Search for the cell housing the specified text and yield its (x, y) center coordinate. 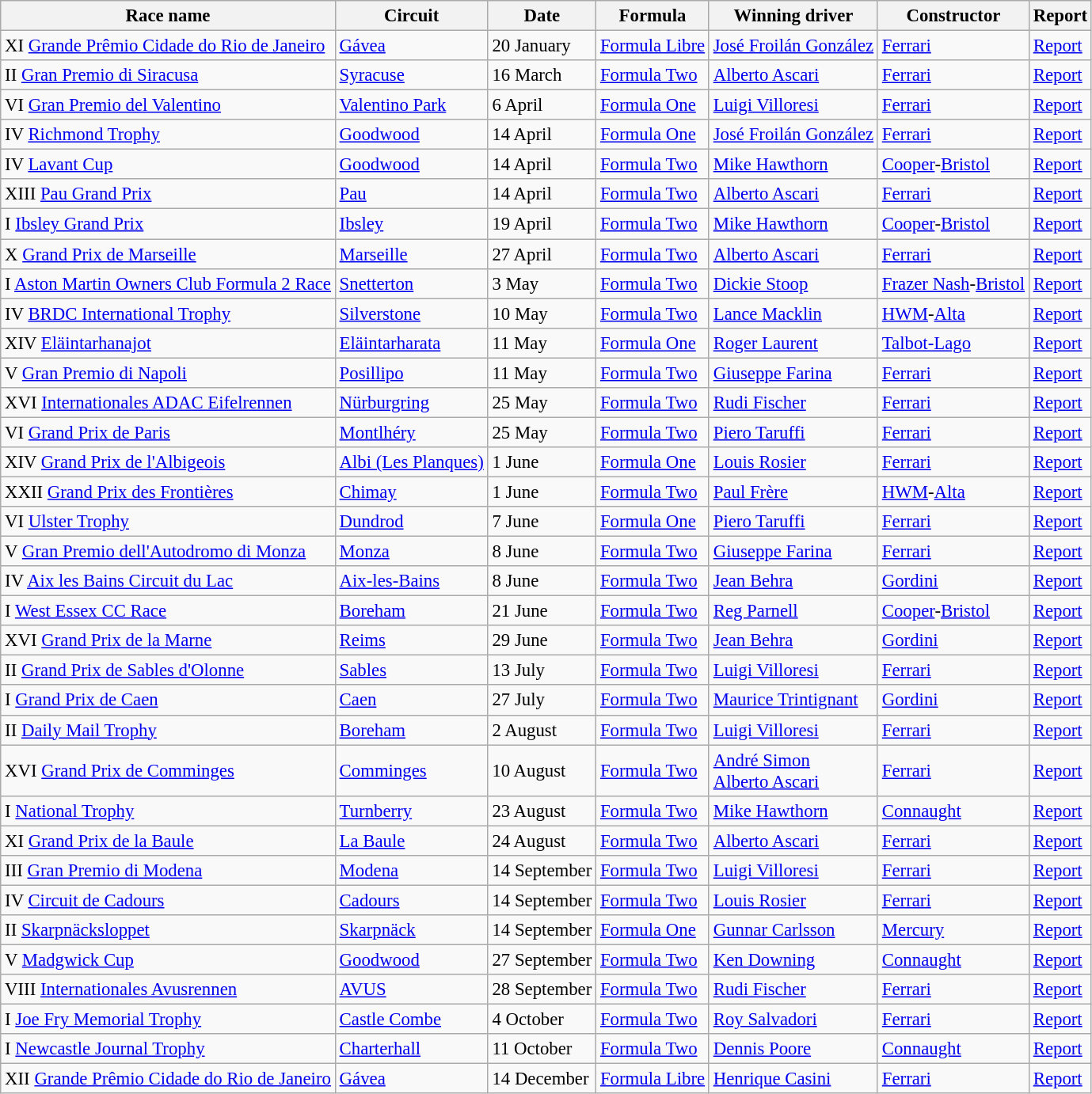
Dundrod (412, 522)
Roger Laurent (793, 343)
27 September (542, 959)
XVI Internationales ADAC Eifelrennen (168, 403)
Ibsley (412, 224)
II Skarpnäcksloppet (168, 930)
Reg Parnell (793, 611)
6 April (542, 105)
29 June (542, 640)
IV Richmond Trophy (168, 135)
Sables (412, 670)
7 June (542, 522)
21 June (542, 611)
Ken Downing (793, 959)
Talbot-Lago (953, 343)
VIII Internationales Avusrennen (168, 990)
AVUS (412, 990)
Modena (412, 871)
Montlhéry (412, 432)
Dennis Poore (793, 1049)
Maurice Trintignant (793, 701)
Marseille (412, 254)
II Daily Mail Trophy (168, 730)
La Baule (412, 841)
Monza (412, 552)
Henrique Casini (793, 1079)
Winning driver (793, 16)
Chimay (412, 492)
Castle Combe (412, 1020)
Race name (168, 16)
XVI Grand Prix de Comminges (168, 771)
Mercury (953, 930)
16 March (542, 75)
11 October (542, 1049)
Caen (412, 701)
24 August (542, 841)
20 January (542, 46)
XI Grande Prêmio Cidade do Rio de Janeiro (168, 46)
Silverstone (412, 313)
Dickie Stoop (793, 283)
II Grand Prix de Sables d'Olonne (168, 670)
Eläintarharata (412, 343)
II Gran Premio di Siracusa (168, 75)
Posillipo (412, 373)
28 September (542, 990)
IV Lavant Cup (168, 165)
10 May (542, 313)
Syracuse (412, 75)
André Simon Alberto Ascari (793, 771)
Frazer Nash-Bristol (953, 283)
Paul Frère (793, 492)
XII Grande Prêmio Cidade do Rio de Janeiro (168, 1079)
Circuit (412, 16)
Snetterton (412, 283)
Skarpnäck (412, 930)
2 August (542, 730)
Date (542, 16)
V Gran Premio di Napoli (168, 373)
IV Aix les Bains Circuit du Lac (168, 581)
Reims (412, 640)
27 July (542, 701)
VI Gran Premio del Valentino (168, 105)
X Grand Prix de Marseille (168, 254)
XIII Pau Grand Prix (168, 194)
XIV Grand Prix de l'Albigeois (168, 462)
I Newcastle Journal Trophy (168, 1049)
Formula (653, 16)
VI Grand Prix de Paris (168, 432)
I Joe Fry Memorial Trophy (168, 1020)
Constructor (953, 16)
III Gran Premio di Modena (168, 871)
14 December (542, 1079)
I Aston Martin Owners Club Formula 2 Race (168, 283)
IV Circuit de Cadours (168, 900)
10 August (542, 771)
Gunnar Carlsson (793, 930)
IV BRDC International Trophy (168, 313)
Nürburgring (412, 403)
I National Trophy (168, 811)
Roy Salvadori (793, 1020)
V Madgwick Cup (168, 959)
Aix-les-Bains (412, 581)
3 May (542, 283)
Charterhall (412, 1049)
Valentino Park (412, 105)
V Gran Premio dell'Autodromo di Monza (168, 552)
XVI Grand Prix de la Marne (168, 640)
I Grand Prix de Caen (168, 701)
13 July (542, 670)
Pau (412, 194)
Turnberry (412, 811)
Albi (Les Planques) (412, 462)
XI Grand Prix de la Baule (168, 841)
Comminges (412, 771)
XIV Eläintarhanajot (168, 343)
4 October (542, 1020)
VI Ulster Trophy (168, 522)
XXII Grand Prix des Frontières (168, 492)
27 April (542, 254)
19 April (542, 224)
Lance Macklin (793, 313)
I West Essex CC Race (168, 611)
23 August (542, 811)
Cadours (412, 900)
I Ibsley Grand Prix (168, 224)
